Capture the cell that displays the provided text and extract its [x, y] central coordinate. 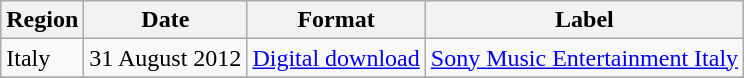
Sony Music Entertainment Italy [584, 58]
Digital download [336, 58]
Date [166, 20]
Label [584, 20]
Italy [42, 58]
Region [42, 20]
31 August 2012 [166, 58]
Format [336, 20]
